Search for the cell housing the specified text and yield its (X, Y) center coordinate. 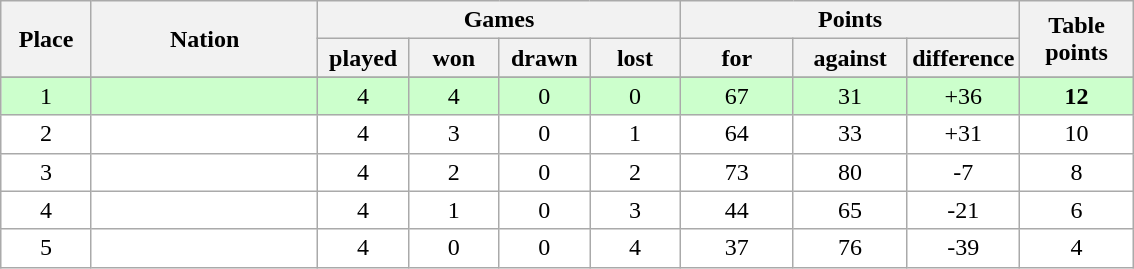
Place (46, 39)
against (850, 58)
difference (964, 58)
80 (850, 172)
12 (1076, 96)
for (736, 58)
won (454, 58)
33 (850, 134)
Games (499, 20)
-7 (964, 172)
73 (736, 172)
-39 (964, 248)
5 (46, 248)
44 (736, 210)
67 (736, 96)
-21 (964, 210)
Tablepoints (1076, 39)
played (364, 58)
+36 (964, 96)
10 (1076, 134)
lost (636, 58)
Nation (204, 39)
76 (850, 248)
6 (1076, 210)
8 (1076, 172)
65 (850, 210)
31 (850, 96)
Points (850, 20)
drawn (544, 58)
+31 (964, 134)
37 (736, 248)
64 (736, 134)
